Locate the cell with the specified text and output its (x, y) center coordinate. 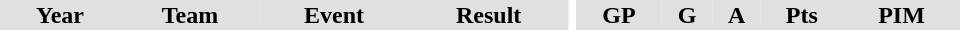
G (688, 15)
Year (60, 15)
GP (619, 15)
Team (190, 15)
PIM (902, 15)
A (737, 15)
Event (334, 15)
Result (488, 15)
Pts (802, 15)
